Capture the cell that displays the provided text and extract its (X, Y) central coordinate. 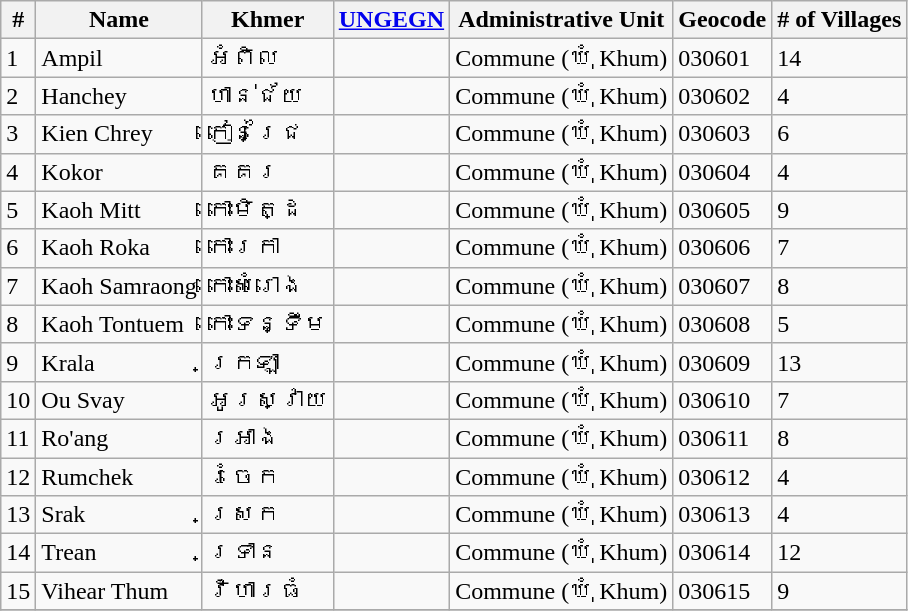
Khmer (268, 20)
Krala (119, 362)
030611 (722, 438)
ក្រឡា (268, 362)
15 (18, 591)
2 (18, 96)
# (18, 20)
Kokor (119, 172)
030606 (722, 248)
UNGEGN (391, 20)
Geocode (722, 20)
11 (18, 438)
Srak (119, 515)
កោះសំរោង (268, 286)
030605 (722, 210)
កោះទន្ទឹម (268, 324)
030607 (722, 286)
030614 (722, 553)
Hanchey (119, 96)
Kaoh Tontuem (119, 324)
Kaoh Mitt (119, 210)
កោះមិត្ដ (268, 210)
Kaoh Roka (119, 248)
Vihear Thum (119, 591)
Ro'ang (119, 438)
030608 (722, 324)
030609 (722, 362)
10 (18, 400)
030615 (722, 591)
# of Villages (840, 20)
វិហារធំ (268, 591)
1 (18, 58)
030610 (722, 400)
ស្រក (268, 515)
Kaoh Samraong (119, 286)
កោះរកា (268, 248)
Trean (119, 553)
030612 (722, 477)
Kien Chrey (119, 134)
ទ្រាន (268, 553)
Name (119, 20)
030602 (722, 96)
Ou Svay (119, 400)
Administrative Unit (562, 20)
3 (18, 134)
រអាង (268, 438)
រំចេក (268, 477)
Rumchek (119, 477)
អំពិល (268, 58)
030604 (722, 172)
អូរស្វាយ (268, 400)
030613 (722, 515)
Ampil (119, 58)
030601 (722, 58)
កៀនជ្រៃ (268, 134)
030603 (722, 134)
គគរ (268, 172)
ហាន់ជ័យ (268, 96)
